Return (X, Y) of the center of cell containing provided text 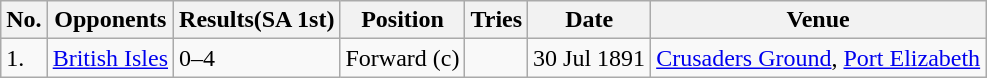
British Isles (110, 58)
Date (590, 20)
No. (24, 20)
Position (402, 20)
0–4 (257, 58)
30 Jul 1891 (590, 58)
1. (24, 58)
Opponents (110, 20)
Forward (c) (402, 58)
Results(SA 1st) (257, 20)
Tries (496, 20)
Venue (818, 20)
Crusaders Ground, Port Elizabeth (818, 58)
